Scan for the cell matching the given text and deliver its [x, y] coordinate at center. 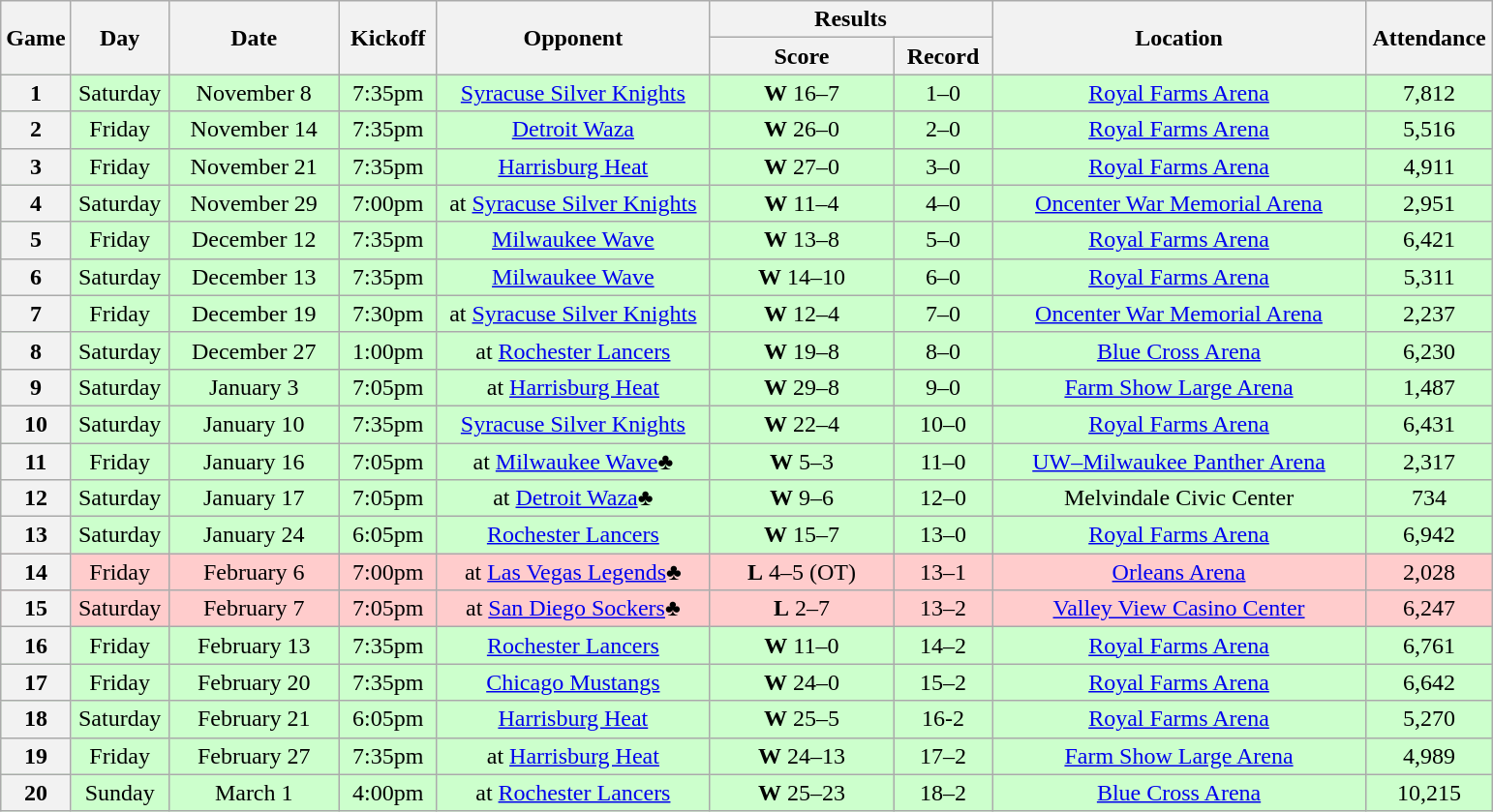
January 3 [254, 387]
W 25–5 [802, 719]
February 7 [254, 609]
12 [36, 498]
January 16 [254, 462]
5,311 [1429, 277]
W 29–8 [802, 387]
6,247 [1429, 609]
Valley View Casino Center [1178, 609]
W 11–4 [802, 203]
January 10 [254, 424]
19 [36, 756]
17 [36, 682]
4–0 [943, 203]
W 22–4 [802, 424]
5,270 [1429, 719]
15 [36, 609]
W 11–0 [802, 646]
17–2 [943, 756]
W 15–7 [802, 535]
Melvindale Civic Center [1178, 498]
February 21 [254, 719]
9 [36, 387]
10,215 [1429, 793]
at Detroit Waza♣ [573, 498]
7 [36, 314]
5 [36, 240]
4,989 [1429, 756]
7:30pm [387, 314]
January 24 [254, 535]
at Las Vegas Legends♣ [573, 572]
18–2 [943, 793]
W 27–0 [802, 166]
6,421 [1429, 240]
February 27 [254, 756]
6,761 [1429, 646]
4:00pm [387, 793]
W 25–23 [802, 793]
13 [36, 535]
Orleans Arena [1178, 572]
3 [36, 166]
November 14 [254, 130]
November 29 [254, 203]
6,431 [1429, 424]
W 19–8 [802, 350]
16-2 [943, 719]
December 12 [254, 240]
W 14–10 [802, 277]
2,951 [1429, 203]
at Milwaukee Wave♣ [573, 462]
11 [36, 462]
W 5–3 [802, 462]
February 13 [254, 646]
6,642 [1429, 682]
December 13 [254, 277]
W 26–0 [802, 130]
9–0 [943, 387]
2,237 [1429, 314]
18 [36, 719]
Opponent [573, 38]
W 16–7 [802, 93]
W 13–8 [802, 240]
6,942 [1429, 535]
Game [36, 38]
L 4–5 (OT) [802, 572]
12–0 [943, 498]
13–2 [943, 609]
W 24–0 [802, 682]
734 [1429, 498]
7,812 [1429, 93]
W 9–6 [802, 498]
5,516 [1429, 130]
14 [36, 572]
5–0 [943, 240]
2 [36, 130]
W 24–13 [802, 756]
Chicago Mustangs [573, 682]
13–1 [943, 572]
2–0 [943, 130]
Sunday [120, 793]
November 8 [254, 93]
Results [850, 19]
at San Diego Sockers♣ [573, 609]
11–0 [943, 462]
January 17 [254, 498]
14–2 [943, 646]
15–2 [943, 682]
Detroit Waza [573, 130]
Attendance [1429, 38]
20 [36, 793]
1 [36, 93]
3–0 [943, 166]
7–0 [943, 314]
4,911 [1429, 166]
6,230 [1429, 350]
March 1 [254, 793]
November 21 [254, 166]
W 12–4 [802, 314]
2,028 [1429, 572]
Kickoff [387, 38]
Location [1178, 38]
1,487 [1429, 387]
December 19 [254, 314]
UW–Milwaukee Panther Arena [1178, 462]
Score [802, 56]
4 [36, 203]
2,317 [1429, 462]
6–0 [943, 277]
10–0 [943, 424]
13–0 [943, 535]
February 20 [254, 682]
Day [120, 38]
8 [36, 350]
Record [943, 56]
L 2–7 [802, 609]
10 [36, 424]
1:00pm [387, 350]
December 27 [254, 350]
16 [36, 646]
February 6 [254, 572]
8–0 [943, 350]
Date [254, 38]
1–0 [943, 93]
6 [36, 277]
